Extract the [X, Y] coordinate from the center of the cell holding the provided text.  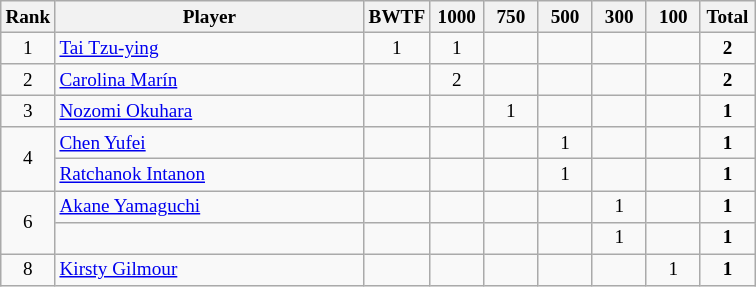
Carolina Marín [210, 80]
BWTF [397, 17]
Chen Yufei [210, 143]
Tai Tzu-ying [210, 48]
750 [511, 17]
Ratchanok Intanon [210, 175]
Nozomi Okuhara [210, 111]
1000 [457, 17]
8 [28, 270]
100 [673, 17]
4 [28, 158]
Player [210, 17]
Total [727, 17]
6 [28, 222]
300 [619, 17]
500 [565, 17]
Akane Yamaguchi [210, 206]
Rank [28, 17]
Kirsty Gilmour [210, 270]
3 [28, 111]
